Extract the [X, Y] coordinate from the center of the cell holding the provided text.  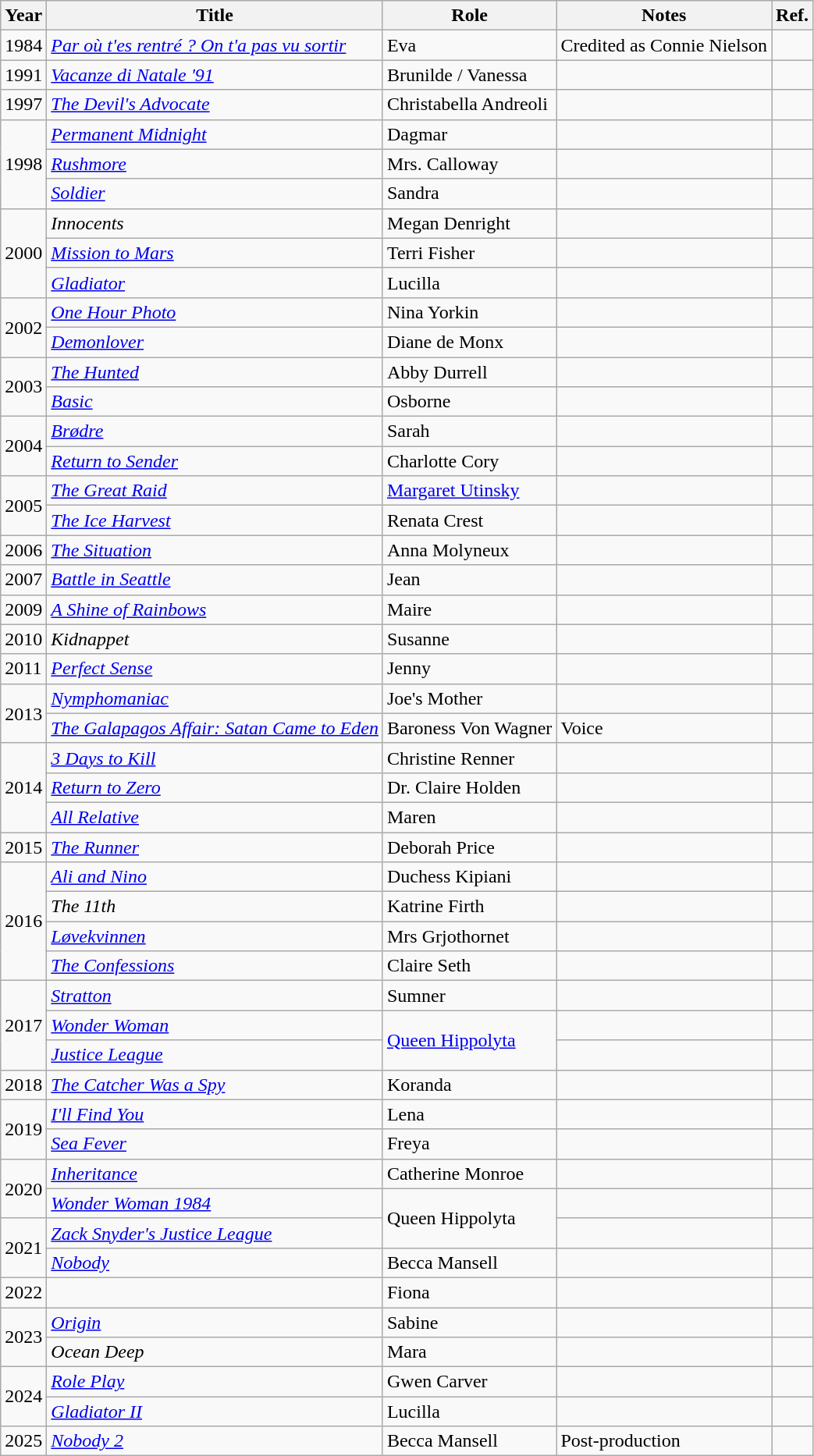
Eva [469, 45]
Deborah Price [469, 847]
Wonder Woman 1984 [215, 1203]
2003 [23, 387]
2017 [23, 1025]
Demonlover [215, 342]
Abby Durrell [469, 372]
Stratton [215, 996]
The Runner [215, 847]
Katrine Firth [469, 907]
1984 [23, 45]
2000 [23, 253]
Jenny [469, 669]
The Situation [215, 550]
2025 [23, 1441]
2024 [23, 1397]
Freya [469, 1144]
Sea Fever [215, 1144]
Credited as Connie Nielson [664, 45]
Joe's Mother [469, 698]
2018 [23, 1085]
Catherine Monroe [469, 1174]
2011 [23, 669]
Dr. Claire Holden [469, 787]
Par où t'es rentré ? On t'a pas vu sortir [215, 45]
Mrs Grjothornet [469, 936]
Notes [664, 16]
I'll Find You [215, 1114]
Margaret Utinsky [469, 491]
A Shine of Rainbows [215, 609]
Origin [215, 1323]
All Relative [215, 817]
Mission to Mars [215, 253]
Inheritance [215, 1174]
Vacanze di Natale '91 [215, 75]
Nobody [215, 1262]
Sumner [469, 996]
The Galapagos Affair: Satan Came to Eden [215, 728]
Claire Seth [469, 966]
2009 [23, 609]
2020 [23, 1188]
Return to Zero [215, 787]
Renata Crest [469, 520]
The Catcher Was a Spy [215, 1085]
Baroness Von Wagner [469, 728]
Role [469, 16]
Wonder Woman [215, 1025]
2002 [23, 327]
2022 [23, 1292]
Role Play [215, 1382]
2023 [23, 1337]
Gladiator II [215, 1412]
Justice League [215, 1055]
Sarah [469, 431]
Voice [664, 728]
2015 [23, 847]
Brødre [215, 431]
Soldier [215, 194]
Christabella Andreoli [469, 105]
Permanent Midnight [215, 134]
3 Days to Kill [215, 758]
1997 [23, 105]
Koranda [469, 1085]
Return to Sender [215, 461]
Ref. [793, 16]
Kidnappet [215, 639]
The Confessions [215, 966]
Dagmar [469, 134]
One Hour Photo [215, 312]
2004 [23, 446]
2014 [23, 787]
Year [23, 16]
Battle in Seattle [215, 580]
Maren [469, 817]
The Hunted [215, 372]
The Ice Harvest [215, 520]
Nina Yorkin [469, 312]
Zack Snyder's Justice League [215, 1233]
1991 [23, 75]
Gwen Carver [469, 1382]
Brunilde / Vanessa [469, 75]
Mara [469, 1352]
2006 [23, 550]
Sandra [469, 194]
Duchess Kipiani [469, 877]
The 11th [215, 907]
Charlotte Cory [469, 461]
Perfect Sense [215, 669]
Title [215, 16]
Sabine [469, 1323]
Nymphomaniac [215, 698]
Lena [469, 1114]
Post-production [664, 1441]
Innocents [215, 223]
Diane de Monx [469, 342]
2010 [23, 639]
1998 [23, 164]
Gladiator [215, 282]
The Devil's Advocate [215, 105]
Susanne [469, 639]
2005 [23, 506]
Basic [215, 402]
2021 [23, 1248]
Megan Denright [469, 223]
Mrs. Calloway [469, 164]
Christine Renner [469, 758]
The Great Raid [215, 491]
2013 [23, 713]
2016 [23, 922]
Fiona [469, 1292]
Nobody 2 [215, 1441]
Rushmore [215, 164]
Ocean Deep [215, 1352]
2007 [23, 580]
Terri Fisher [469, 253]
Løvekvinnen [215, 936]
Ali and Nino [215, 877]
Maire [469, 609]
Anna Molyneux [469, 550]
2019 [23, 1129]
Osborne [469, 402]
Jean [469, 580]
